Identify which cell holds the provided text, then report its [X, Y] central coordinate. 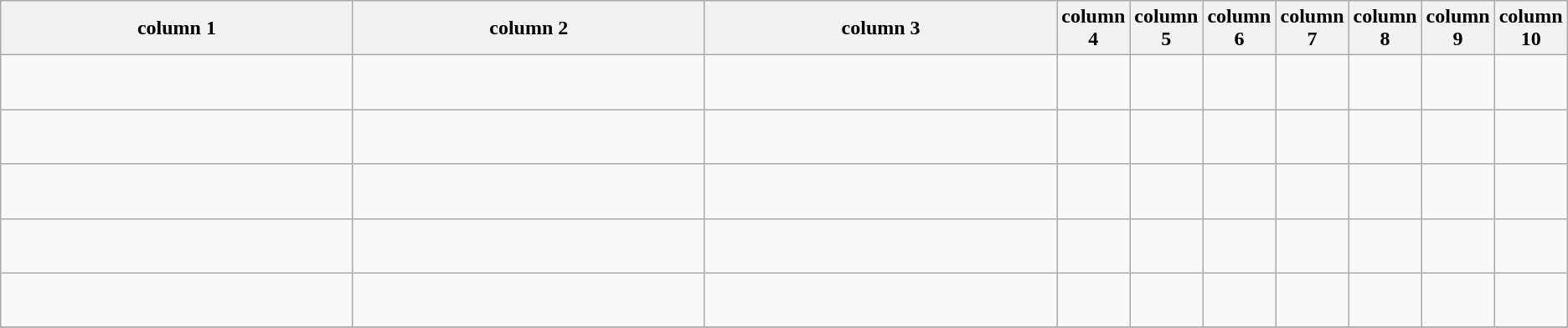
column 10 [1531, 28]
column 7 [1312, 28]
column 3 [880, 28]
column 5 [1166, 28]
column 9 [1457, 28]
column 1 [177, 28]
column 2 [529, 28]
column 6 [1240, 28]
column 4 [1094, 28]
column 8 [1385, 28]
